Search for the cell housing the specified text and yield its (X, Y) center coordinate. 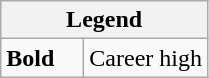
Career high (146, 58)
Bold (42, 58)
Legend (104, 20)
